Locate the cell with the specified text and output its (X, Y) center coordinate. 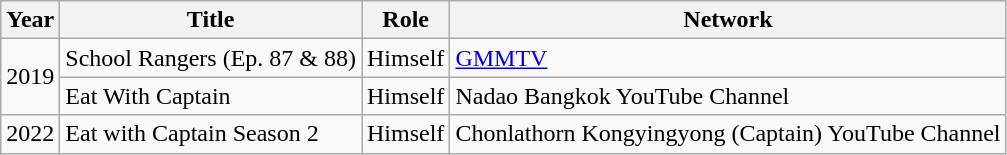
Nadao Bangkok YouTube Channel (728, 96)
2019 (30, 77)
Network (728, 20)
Chonlathorn Kongyingyong (Captain) YouTube Channel (728, 134)
Eat With Captain (211, 96)
Role (406, 20)
2022 (30, 134)
School Rangers (Ep. 87 & 88) (211, 58)
Eat with Captain Season 2 (211, 134)
Year (30, 20)
GMMTV (728, 58)
Title (211, 20)
